Scan for the cell matching the given text and deliver its (x, y) coordinate at center. 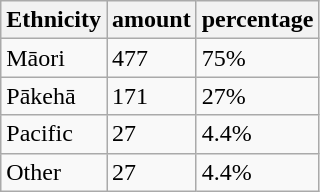
27% (258, 96)
75% (258, 58)
Pākehā (54, 96)
Pacific (54, 134)
amount (151, 20)
Ethnicity (54, 20)
percentage (258, 20)
Other (54, 172)
Māori (54, 58)
477 (151, 58)
171 (151, 96)
